Scan for the cell matching the given text and deliver its (x, y) coordinate at center. 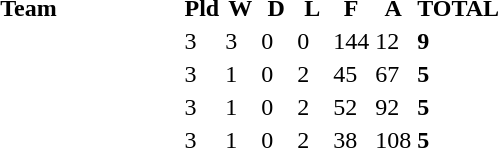
144 (352, 41)
92 (394, 107)
12 (394, 41)
52 (352, 107)
45 (352, 74)
67 (394, 74)
